Return (x, y) of the center of cell containing provided text 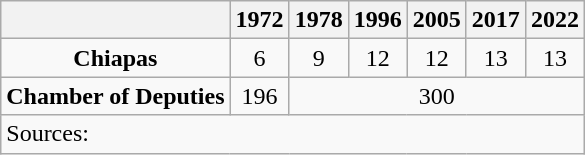
300 (436, 96)
1996 (378, 20)
2005 (436, 20)
9 (318, 58)
Chamber of Deputies (116, 96)
196 (260, 96)
2017 (496, 20)
2022 (554, 20)
1972 (260, 20)
1978 (318, 20)
6 (260, 58)
Sources: (293, 134)
Chiapas (116, 58)
